Capture the cell that displays the provided text and extract its [x, y] central coordinate. 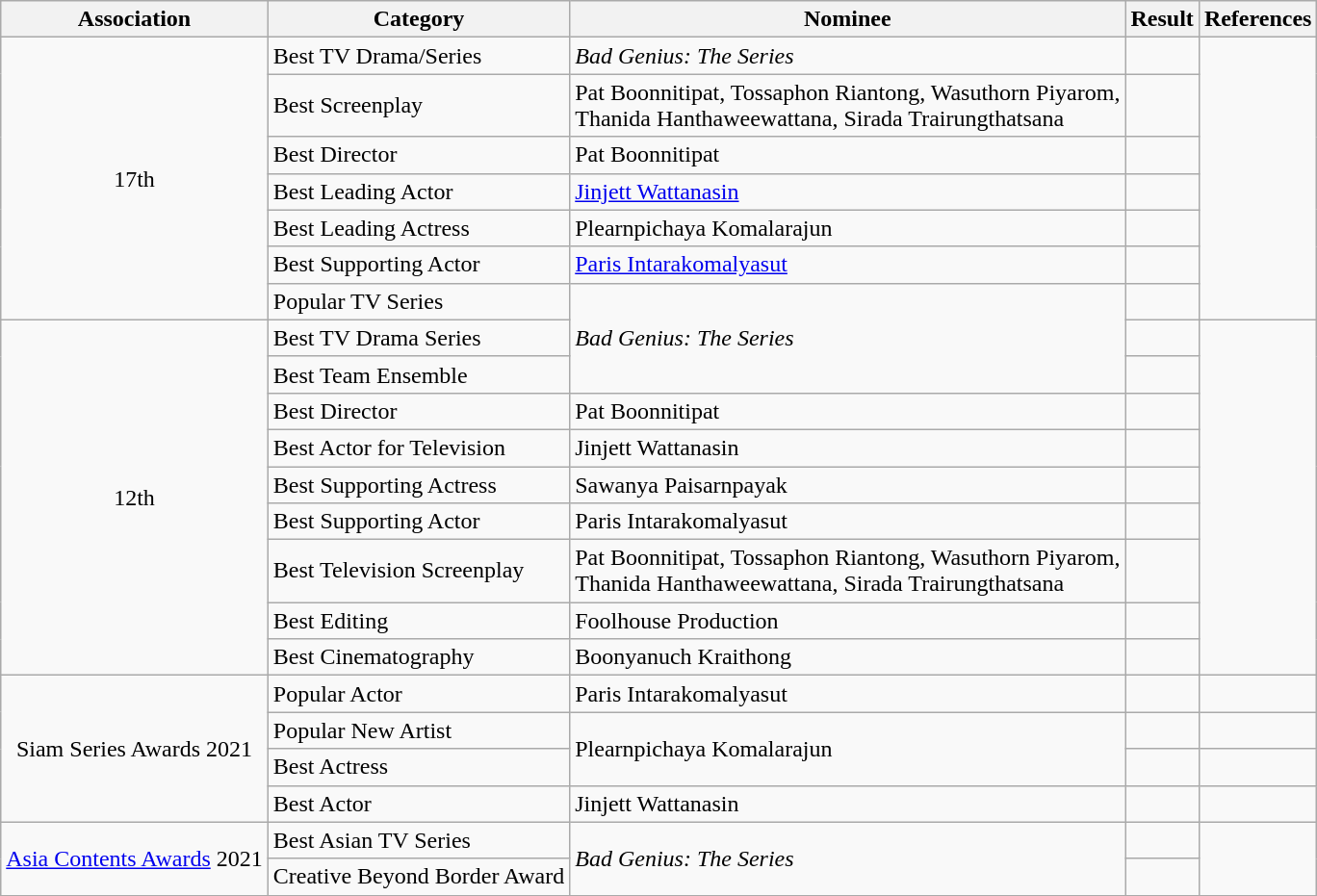
Best Actress [418, 767]
Best Leading Actor [418, 192]
Popular New Artist [418, 730]
Creative Beyond Border Award [418, 877]
17th [135, 179]
Boonyanuch Kraithong [847, 657]
Best Actor for Television [418, 448]
Siam Series Awards 2021 [135, 749]
Association [135, 19]
Best TV Drama Series [418, 338]
Asia Contents Awards 2021 [135, 858]
Best Team Ensemble [418, 374]
Best Leading Actress [418, 228]
Best Actor [418, 804]
References [1257, 19]
Sawanya Paisarnpayak [847, 484]
Best Cinematography [418, 657]
Result [1162, 19]
Best Editing [418, 621]
Best Screenplay [418, 106]
Popular TV Series [418, 301]
Best TV Drama/Series [418, 56]
Best Supporting Actress [418, 484]
Best Asian TV Series [418, 840]
Popular Actor [418, 694]
Category [418, 19]
Foolhouse Production [847, 621]
Best Television Screenplay [418, 572]
12th [135, 498]
Nominee [847, 19]
